Output the [x, y] coordinate of the center of the cell containing the given text.  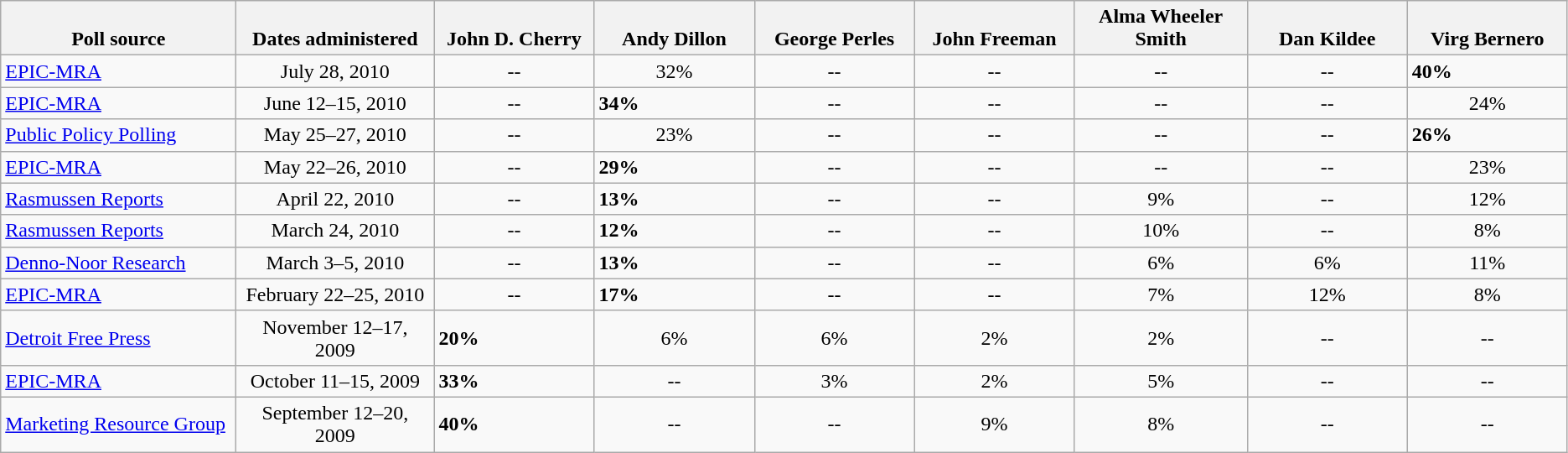
February 22–25, 2010 [335, 294]
November 12–17, 2009 [335, 337]
John D. Cherry [515, 29]
Dan Kildee [1327, 29]
June 12–15, 2010 [335, 103]
32% [674, 71]
George Perles [835, 29]
Virg Bernero [1487, 29]
September 12–20, 2009 [335, 424]
May 22–26, 2010 [335, 167]
26% [1487, 135]
Public Policy Polling [119, 135]
Poll source [119, 29]
Denno-Noor Research [119, 263]
20% [515, 337]
Dates administered [335, 29]
July 28, 2010 [335, 71]
Andy Dillon [674, 29]
33% [515, 381]
April 22, 2010 [335, 199]
24% [1487, 103]
John Freeman [994, 29]
29% [674, 167]
10% [1161, 231]
March 24, 2010 [335, 231]
March 3–5, 2010 [335, 263]
3% [835, 381]
34% [674, 103]
Detroit Free Press [119, 337]
May 25–27, 2010 [335, 135]
Alma Wheeler Smith [1161, 29]
October 11–15, 2009 [335, 381]
17% [674, 294]
11% [1487, 263]
5% [1161, 381]
Marketing Resource Group [119, 424]
7% [1161, 294]
